From the cell containing the given text, extract its center point as [x, y] coordinate. 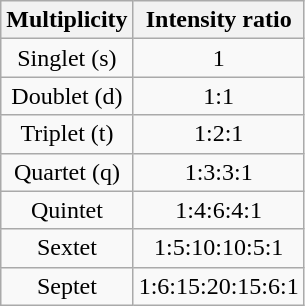
Sextet [67, 248]
1:4:6:4:1 [218, 210]
Quintet [67, 210]
1:2:1 [218, 134]
Quartet (q) [67, 172]
1:1 [218, 96]
Multiplicity [67, 20]
1:3:3:1 [218, 172]
Intensity ratio [218, 20]
1 [218, 58]
Septet [67, 286]
1:6:15:20:15:6:1 [218, 286]
Doublet (d) [67, 96]
Triplet (t) [67, 134]
Singlet (s) [67, 58]
1:5:10:10:5:1 [218, 248]
